Return the [X, Y] coordinate for the center point of the cell that contains the specified text.  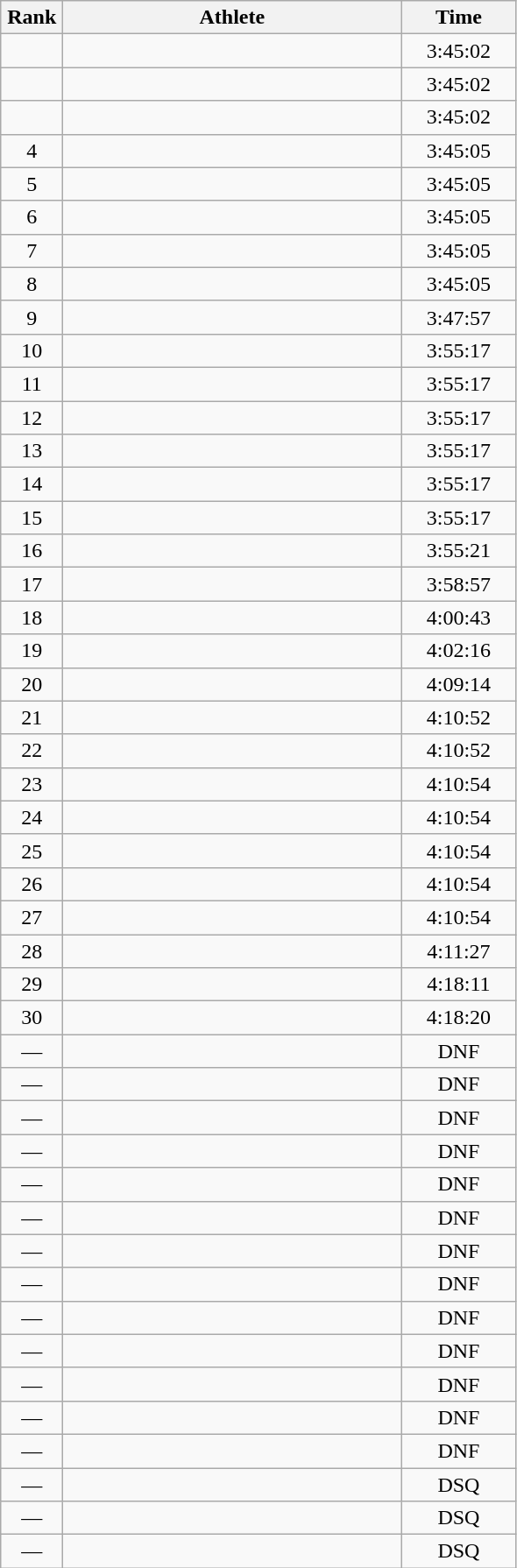
Athlete [232, 18]
3:55:21 [459, 551]
10 [32, 350]
13 [32, 451]
24 [32, 817]
23 [32, 784]
Rank [32, 18]
28 [32, 950]
9 [32, 317]
16 [32, 551]
18 [32, 618]
20 [32, 684]
4:00:43 [459, 618]
17 [32, 584]
11 [32, 384]
25 [32, 851]
3:47:57 [459, 317]
12 [32, 418]
26 [32, 884]
4:11:27 [459, 950]
21 [32, 717]
Time [459, 18]
14 [32, 484]
15 [32, 518]
4:18:11 [459, 985]
4:18:20 [459, 1018]
7 [32, 251]
8 [32, 284]
5 [32, 184]
19 [32, 651]
30 [32, 1018]
4:09:14 [459, 684]
3:58:57 [459, 584]
6 [32, 217]
22 [32, 751]
4 [32, 151]
4:02:16 [459, 651]
27 [32, 917]
29 [32, 985]
